Search for the cell housing the specified text and yield its (x, y) center coordinate. 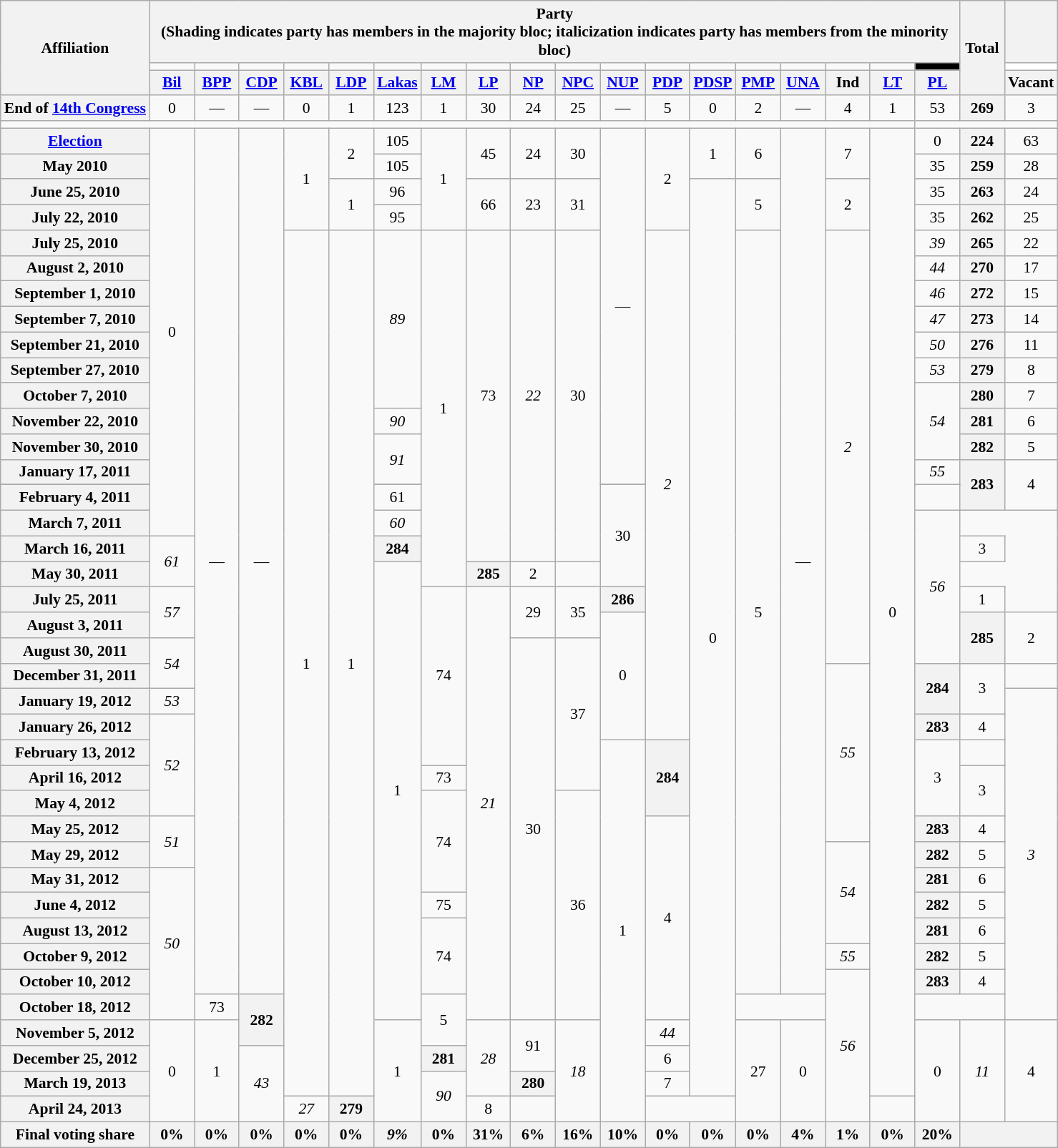
89 (398, 319)
4% (803, 1135)
45 (488, 153)
10% (622, 1135)
July 22, 2010 (75, 217)
272 (983, 294)
17 (1031, 268)
57 (172, 612)
Vacant (1031, 83)
November 30, 2010 (75, 447)
9% (398, 1135)
December 25, 2012 (75, 1059)
Total (983, 48)
June 4, 2012 (75, 906)
LT (893, 83)
September 27, 2010 (75, 371)
April 16, 2012 (75, 778)
May 29, 2012 (75, 855)
January 26, 2012 (75, 727)
March 16, 2011 (75, 549)
November 22, 2010 (75, 421)
KBL (306, 83)
37 (578, 715)
CDP (262, 83)
May 31, 2012 (75, 880)
BPP (217, 83)
96 (398, 192)
PMP (758, 83)
February 4, 2011 (75, 498)
18 (578, 1071)
263 (983, 192)
LDP (352, 83)
51 (172, 841)
75 (444, 906)
May 4, 2012 (75, 804)
October 18, 2012 (75, 1008)
April 24, 2013 (75, 1109)
Election (75, 141)
15 (1031, 294)
66 (488, 205)
16% (578, 1135)
LM (444, 83)
36 (578, 906)
Ind (848, 83)
29 (534, 612)
265 (983, 243)
PL (937, 83)
June 25, 2010 (75, 192)
September 21, 2010 (75, 345)
39 (937, 243)
May 25, 2012 (75, 829)
1% (848, 1135)
July 25, 2011 (75, 600)
May 2010 (75, 167)
May 30, 2011 (75, 574)
14 (1031, 320)
Affiliation (75, 48)
259 (983, 167)
31 (578, 205)
September 7, 2010 (75, 320)
21 (488, 804)
February 13, 2012 (75, 752)
Party (Shading indicates party has members in the majority bloc; italicization indicates party has members from the minority bloc) (555, 31)
224 (983, 141)
270 (983, 268)
July 25, 2010 (75, 243)
286 (622, 600)
95 (398, 217)
52 (172, 765)
August 13, 2012 (75, 931)
269 (983, 109)
March 7, 2011 (75, 524)
63 (1031, 141)
November 5, 2012 (75, 1033)
123 (398, 109)
273 (983, 320)
August 30, 2011 (75, 651)
60 (398, 524)
43 (262, 1084)
262 (983, 217)
47 (937, 320)
6% (534, 1135)
Lakas (398, 83)
276 (983, 345)
UNA (803, 83)
Bil (172, 83)
LP (488, 83)
46 (937, 294)
NP (534, 83)
January 19, 2012 (75, 702)
October 10, 2012 (75, 982)
October 7, 2010 (75, 396)
PDP (668, 83)
NPC (578, 83)
January 17, 2011 (75, 472)
September 1, 2010 (75, 294)
March 19, 2013 (75, 1084)
23 (534, 205)
October 9, 2012 (75, 956)
20% (937, 1135)
December 31, 2011 (75, 676)
31% (488, 1135)
NUP (622, 83)
End of 14th Congress (75, 109)
August 2, 2010 (75, 268)
Final voting share (75, 1135)
PDSP (712, 83)
August 3, 2011 (75, 625)
